Return [X, Y] of the center of cell containing provided text 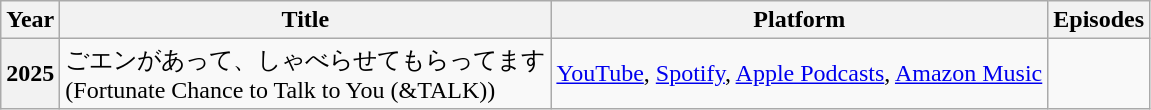
Episodes [1099, 20]
2025 [30, 74]
YouTube, Spotify, Apple Podcasts, Amazon Music [800, 74]
Title [306, 20]
ごエンがあって、しゃべらせてもらってます(Fortunate Chance to Talk to You (&TALK)) [306, 74]
Platform [800, 20]
Year [30, 20]
